Extract the (x, y) coordinate from the center of the cell holding the provided text.  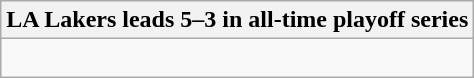
LA Lakers leads 5–3 in all-time playoff series (238, 20)
